For the text-containing cell, return its midpoint in (x, y) coordinate format. 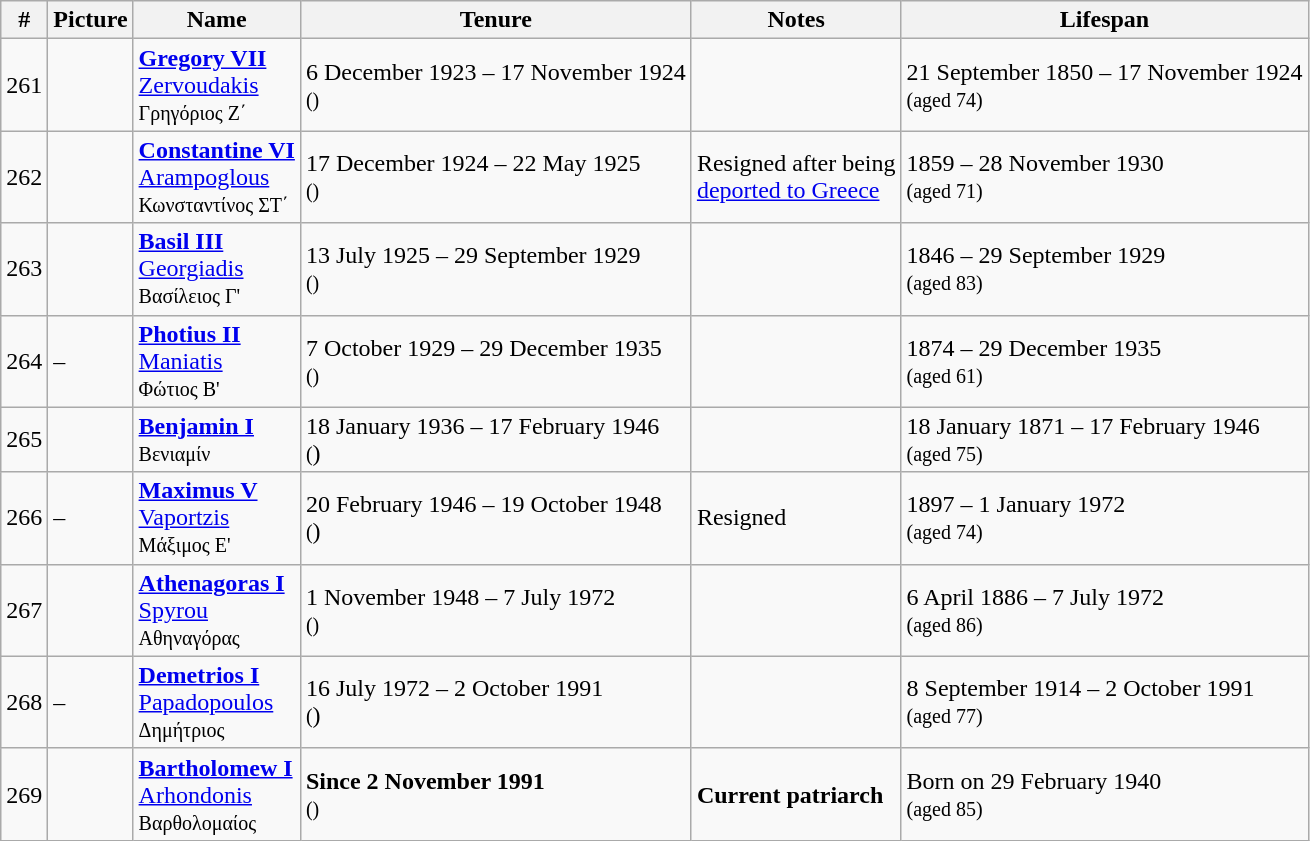
16 July 1972 – 2 October 1991() (496, 702)
18 January 1871 – 17 February 1946(aged 75) (1104, 440)
262 (24, 177)
Name (216, 20)
21 September 1850 – 17 November 1924(aged 74) (1104, 85)
6 December 1923 – 17 November 1924() (496, 85)
Born on 29 February 1940(aged 85) (1104, 794)
Current patriarch (796, 794)
17 December 1924 – 22 May 1925() (496, 177)
268 (24, 702)
1897 – 1 January 1972(aged 74) (1104, 518)
8 September 1914 – 2 October 1991(aged 77) (1104, 702)
18 January 1936 – 17 February 1946() (496, 440)
1874 – 29 December 1935(aged 61) (1104, 361)
Demetrios IPapadopoulosΔημήτριος (216, 702)
Benjamin IΒενιαμίν (216, 440)
Lifespan (1104, 20)
Maximus VVaportzisΜάξιμος Ε' (216, 518)
Bartholomew IArhondonisΒαρθολομαίος (216, 794)
Tenure (496, 20)
Photius IIManiatisΦώτιος Β' (216, 361)
Constantine VIArampoglousΚωνσταντίνος ΣΤ΄ (216, 177)
Athenagoras ISpyrouΑθηναγόρας (216, 610)
Resigned after beingdeported to Greece (796, 177)
Picture (90, 20)
6 April 1886 – 7 July 1972(aged 86) (1104, 610)
269 (24, 794)
1 November 1948 – 7 July 1972() (496, 610)
Basil IIIGeorgiadisΒασίλειος Γ' (216, 269)
266 (24, 518)
13 July 1925 – 29 September 1929() (496, 269)
Notes (796, 20)
# (24, 20)
263 (24, 269)
7 October 1929 – 29 December 1935() (496, 361)
1859 – 28 November 1930(aged 71) (1104, 177)
Gregory VIIZervoudakisΓρηγόριος Ζ΄ (216, 85)
261 (24, 85)
265 (24, 440)
Resigned (796, 518)
Since 2 November 1991() (496, 794)
1846 – 29 September 1929(aged 83) (1104, 269)
20 February 1946 – 19 October 1948() (496, 518)
264 (24, 361)
267 (24, 610)
